Return the [x, y] coordinate for the center point of the cell that contains the specified text.  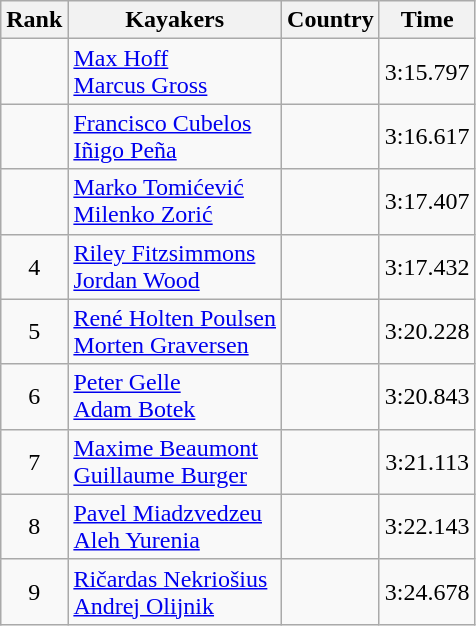
Ričardas NekriošiusAndrej Olijnik [175, 592]
Max HoffMarcus Gross [175, 72]
3:17.432 [427, 266]
Country [331, 20]
Marko TomićevićMilenko Zorić [175, 202]
3:15.797 [427, 72]
Kayakers [175, 20]
3:22.143 [427, 526]
3:16.617 [427, 136]
3:21.113 [427, 462]
René Holten PoulsenMorten Graversen [175, 332]
3:17.407 [427, 202]
Maxime BeaumontGuillaume Burger [175, 462]
6 [34, 396]
9 [34, 592]
Francisco CubelosIñigo Peña [175, 136]
8 [34, 526]
Peter GelleAdam Botek [175, 396]
Time [427, 20]
5 [34, 332]
Riley FitzsimmonsJordan Wood [175, 266]
4 [34, 266]
Pavel MiadzvedzeuAleh Yurenia [175, 526]
Rank [34, 20]
7 [34, 462]
3:20.843 [427, 396]
3:20.228 [427, 332]
3:24.678 [427, 592]
